Detect which cell encompasses the target text, then output its (x, y) center coordinate. 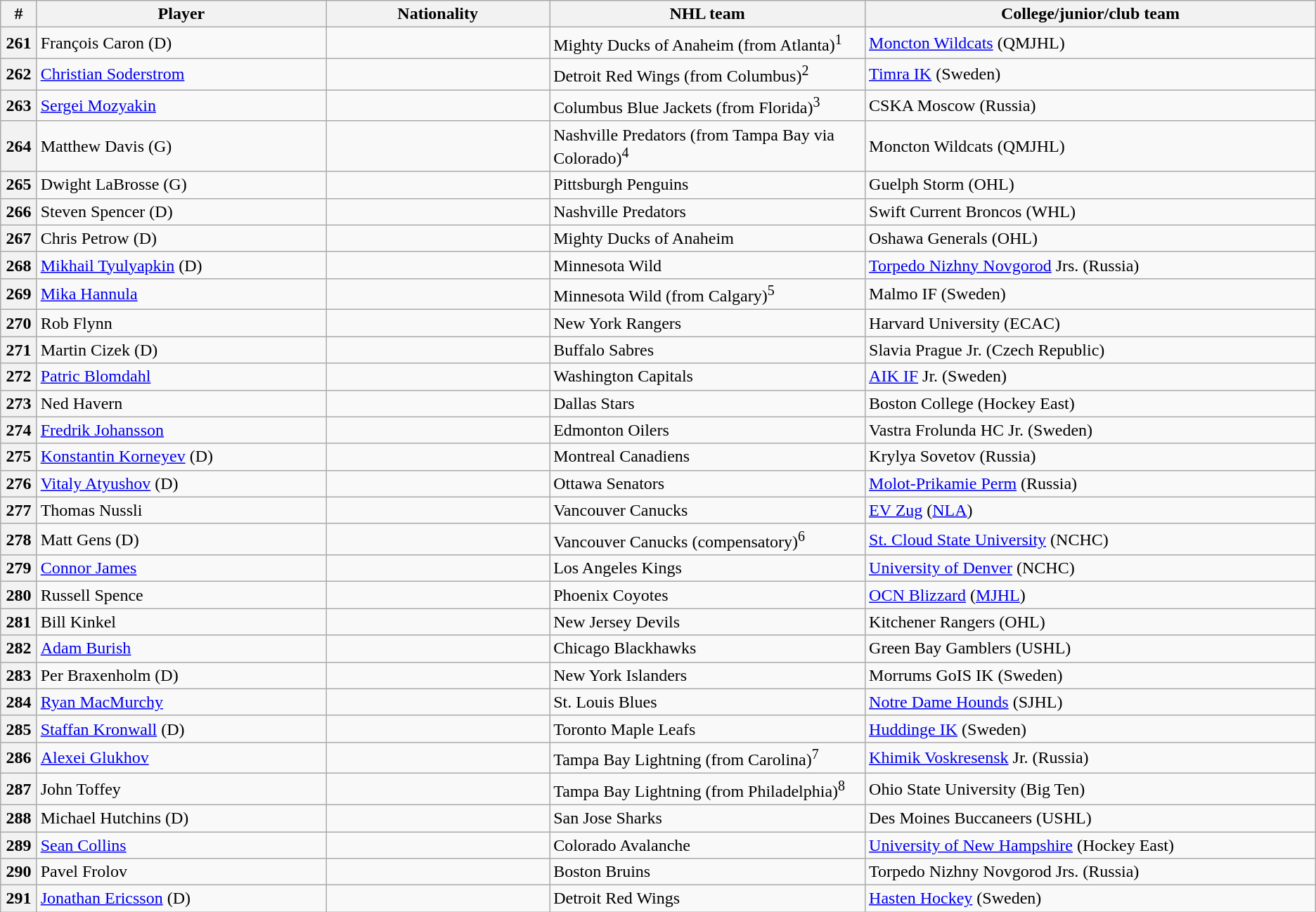
Edmonton Oilers (707, 430)
Ryan MacMurchy (181, 702)
273 (18, 403)
266 (18, 211)
Chris Petrow (D) (181, 238)
263 (18, 105)
291 (18, 899)
276 (18, 483)
Krylya Sovetov (Russia) (1091, 457)
New York Islanders (707, 675)
Sergei Mozyakin (181, 105)
Vastra Frolunda HC Jr. (Sweden) (1091, 430)
San Jose Sharks (707, 818)
Russell Spence (181, 595)
285 (18, 729)
Tampa Bay Lightning (from Philadelphia)8 (707, 790)
# (18, 14)
Adam Burish (181, 649)
University of New Hampshire (Hockey East) (1091, 845)
Timra IK (Sweden) (1091, 74)
New York Rangers (707, 323)
Hasten Hockey (Sweden) (1091, 899)
272 (18, 377)
Detroit Red Wings (from Columbus)2 (707, 74)
Khimik Voskresensk Jr. (Russia) (1091, 757)
262 (18, 74)
277 (18, 510)
280 (18, 595)
278 (18, 540)
Kitchener Rangers (OHL) (1091, 622)
Ottawa Senators (707, 483)
Notre Dame Hounds (SJHL) (1091, 702)
Christian Soderstrom (181, 74)
264 (18, 146)
283 (18, 675)
289 (18, 845)
Rob Flynn (181, 323)
Colorado Avalanche (707, 845)
290 (18, 872)
François Caron (D) (181, 44)
Ohio State University (Big Ten) (1091, 790)
268 (18, 265)
St. Cloud State University (NCHC) (1091, 540)
Minnesota Wild (from Calgary)5 (707, 294)
Nationality (438, 14)
284 (18, 702)
Steven Spencer (D) (181, 211)
Phoenix Coyotes (707, 595)
267 (18, 238)
Alexei Glukhov (181, 757)
Per Braxenholm (D) (181, 675)
Matthew Davis (G) (181, 146)
Tampa Bay Lightning (from Carolina)7 (707, 757)
Morrums GoIS IK (Sweden) (1091, 675)
Michael Hutchins (D) (181, 818)
Dallas Stars (707, 403)
281 (18, 622)
286 (18, 757)
Vancouver Canucks (707, 510)
Pavel Frolov (181, 872)
Harvard University (ECAC) (1091, 323)
St. Louis Blues (707, 702)
Sean Collins (181, 845)
Slavia Prague Jr. (Czech Republic) (1091, 350)
Patric Blomdahl (181, 377)
Buffalo Sabres (707, 350)
Molot-Prikamie Perm (Russia) (1091, 483)
Nashville Predators (707, 211)
NHL team (707, 14)
College/junior/club team (1091, 14)
Boston Bruins (707, 872)
265 (18, 185)
Staffan Kronwall (D) (181, 729)
OCN Blizzard (MJHL) (1091, 595)
Matt Gens (D) (181, 540)
Jonathan Ericsson (D) (181, 899)
Vancouver Canucks (compensatory)6 (707, 540)
Bill Kinkel (181, 622)
Connor James (181, 568)
Thomas Nussli (181, 510)
Dwight LaBrosse (G) (181, 185)
CSKA Moscow (Russia) (1091, 105)
Nashville Predators (from Tampa Bay via Colorado)4 (707, 146)
New Jersey Devils (707, 622)
261 (18, 44)
287 (18, 790)
275 (18, 457)
Oshawa Generals (OHL) (1091, 238)
University of Denver (NCHC) (1091, 568)
270 (18, 323)
AIK IF Jr. (Sweden) (1091, 377)
Montreal Canadiens (707, 457)
Player (181, 14)
279 (18, 568)
Pittsburgh Penguins (707, 185)
Mika Hannula (181, 294)
Martin Cizek (D) (181, 350)
Mighty Ducks of Anaheim (707, 238)
Swift Current Broncos (WHL) (1091, 211)
Huddinge IK (Sweden) (1091, 729)
Boston College (Hockey East) (1091, 403)
Mighty Ducks of Anaheim (from Atlanta)1 (707, 44)
Malmo IF (Sweden) (1091, 294)
282 (18, 649)
Green Bay Gamblers (USHL) (1091, 649)
John Toffey (181, 790)
Chicago Blackhawks (707, 649)
288 (18, 818)
Guelph Storm (OHL) (1091, 185)
Fredrik Johansson (181, 430)
Vitaly Atyushov (D) (181, 483)
269 (18, 294)
Konstantin Korneyev (D) (181, 457)
Columbus Blue Jackets (from Florida)3 (707, 105)
Los Angeles Kings (707, 568)
Minnesota Wild (707, 265)
Ned Havern (181, 403)
Mikhail Tyulyapkin (D) (181, 265)
Toronto Maple Leafs (707, 729)
Des Moines Buccaneers (USHL) (1091, 818)
EV Zug (NLA) (1091, 510)
271 (18, 350)
274 (18, 430)
Washington Capitals (707, 377)
Detroit Red Wings (707, 899)
